Return (x, y) of the center of cell containing provided text 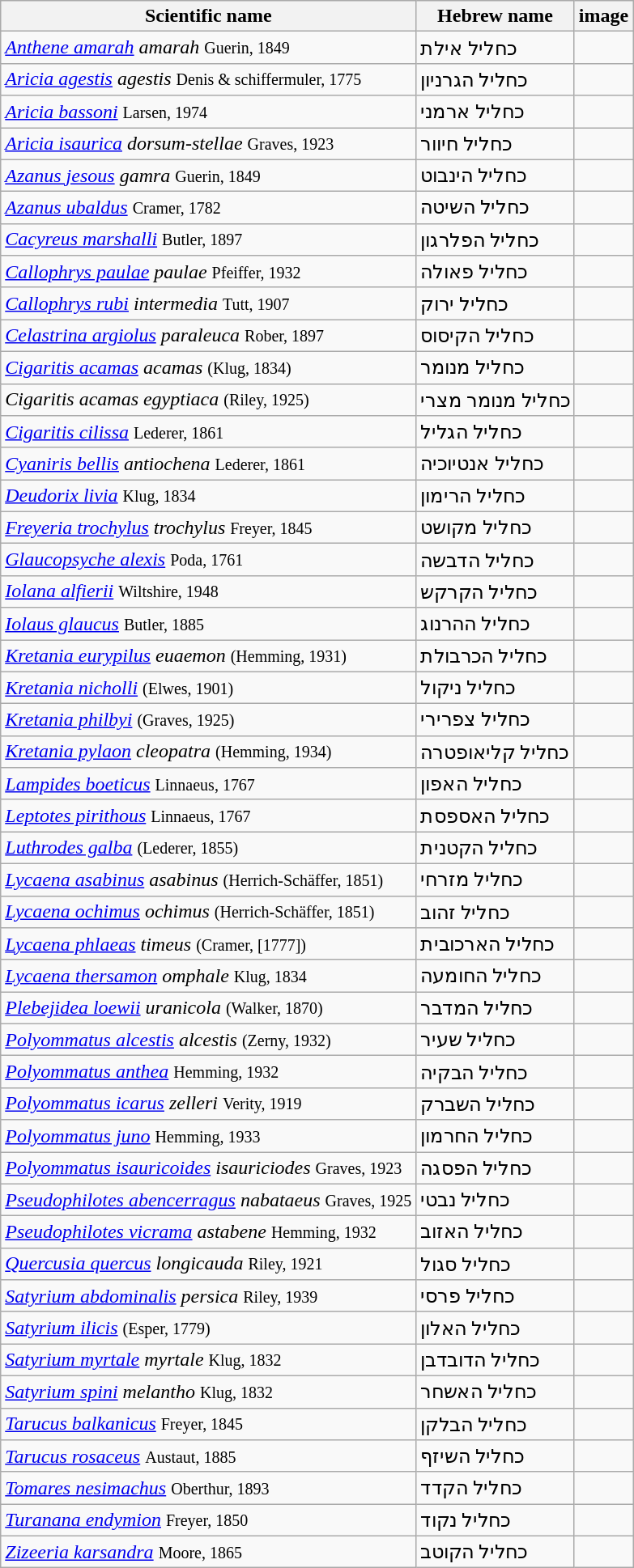
כחליל הקטנית (496, 848)
Quercusia quercus longicauda Riley, 1921 (209, 1264)
Azanus ubaldus Cramer, 1782 (209, 208)
כחליל הפסגה (496, 1168)
כחליל הפלרגון (496, 239)
כחליל הכרבולת (496, 655)
Leptotes pirithous Linnaeus, 1767 (209, 816)
כחליל השיטה (496, 208)
כחליל האזוב (496, 1232)
Polyommatus icarus zelleri Verity, 1919 (209, 1104)
כחליל האשחר (496, 1392)
Polyommatus alcestis alcestis (Zerny, 1932) (209, 1040)
Lycaena asabinus asabinus (Herrich-Schäffer, 1851) (209, 879)
כחליל ההרנוג (496, 624)
כחליל מקושט (496, 528)
כחליל מנומר (496, 367)
Kretania eurypilus euaemon (Hemming, 1931) (209, 655)
כחליל הדבשה (496, 560)
כחליל צפרירי (496, 720)
Aricia bassoni Larsen, 1974 (209, 112)
Cyaniris bellis antiochena Lederer, 1861 (209, 464)
כחליל הגליל (496, 432)
image (603, 16)
כחליל קליאופטרה (496, 752)
כחליל הקוטב (496, 1552)
כחליל אילת (496, 48)
Polyommatus juno Hemming, 1933 (209, 1136)
כחליל נקוד (496, 1520)
כחליל המדבר (496, 1008)
כחליל הקיסוס (496, 336)
Lycaena thersamon omphale Klug, 1834 (209, 976)
Celastrina argiolus paraleuca Rober, 1897 (209, 336)
כחליל שעיר (496, 1040)
Kretania philbyi (Graves, 1925) (209, 720)
Tarucus rosaceus Austaut, 1885 (209, 1456)
כחליל מנומר מצרי (496, 400)
Kretania nicholli (Elwes, 1901) (209, 688)
Tomares nesimachus Oberthur, 1893 (209, 1488)
Anthene amarah amarah Guerin, 1849 (209, 48)
כחליל הקדד (496, 1488)
כחליל אנטיוכיה (496, 464)
Iolaus glaucus Butler, 1885 (209, 624)
כחליל הקרקש (496, 591)
Pseudophilotes vicrama astabene Hemming, 1932 (209, 1232)
Deudorix livia Klug, 1834 (209, 496)
כחליל השיזף (496, 1456)
Plebejidea loewii uranicola (Walker, 1870) (209, 1008)
Satyrium myrtale myrtale Klug, 1832 (209, 1360)
כחליל הדובדבן (496, 1360)
כחליל ניקול (496, 688)
Satyrium ilicis (Esper, 1779) (209, 1328)
Hebrew name (496, 16)
כחליל השברק (496, 1104)
Satyrium spini melantho Klug, 1832 (209, 1392)
Satyrium abdominalis persica Riley, 1939 (209, 1296)
Callophrys rubi intermedia Tutt, 1907 (209, 303)
כחליל הבקיה (496, 1072)
כחליל האפון (496, 784)
Aricia agestis agestis Denis & schiffermuler, 1775 (209, 79)
כחליל החומעה (496, 976)
כחליל האספסת (496, 816)
Lycaena phlaeas timeus (Cramer, [1777]) (209, 944)
כחליל מזרחי (496, 879)
Cigaritis cilissa Lederer, 1861 (209, 432)
Aricia isaurica dorsum-stellae Graves, 1923 (209, 144)
כחליל הרימון (496, 496)
כחליל ירוק (496, 303)
Cigaritis acamas egyptiaca (Riley, 1925) (209, 400)
כחליל האלון (496, 1328)
כחליל פרסי (496, 1296)
כחליל הגרניון (496, 79)
Pseudophilotes abencerragus nabataeus Graves, 1925 (209, 1200)
Glaucopsyche alexis Poda, 1761 (209, 560)
Zizeeria karsandra Moore, 1865 (209, 1552)
Polyommatus isauricoides isauriciodes Graves, 1923 (209, 1168)
Cacyreus marshalli Butler, 1897 (209, 239)
כחליל הבלקן (496, 1424)
Iolana alfierii Wiltshire, 1948 (209, 591)
כחליל חיוור (496, 144)
Lycaena ochimus ochimus (Herrich-Schäffer, 1851) (209, 912)
Callophrys paulae paulae Pfeiffer, 1932 (209, 272)
כחליל ארמני (496, 112)
Scientific name (209, 16)
Cigaritis acamas acamas (Klug, 1834) (209, 367)
Azanus jesous gamra Guerin, 1849 (209, 176)
כחליל נבטי (496, 1200)
Tarucus balkanicus Freyer, 1845 (209, 1424)
כחליל זהוב (496, 912)
כחליל הינבוט (496, 176)
כחליל פאולה (496, 272)
כחליל החרמון (496, 1136)
Polyommatus anthea Hemming, 1932 (209, 1072)
כחליל סגול (496, 1264)
Lampides boeticus Linnaeus, 1767 (209, 784)
Turanana endymion Freyer, 1850 (209, 1520)
Kretania pylaon cleopatra (Hemming, 1934) (209, 752)
כחליל הארכובית (496, 944)
Freyeria trochylus trochylus Freyer, 1845 (209, 528)
Luthrodes galba (Lederer, 1855) (209, 848)
